Extract the (X, Y) coordinate from the center of the cell holding the provided text.  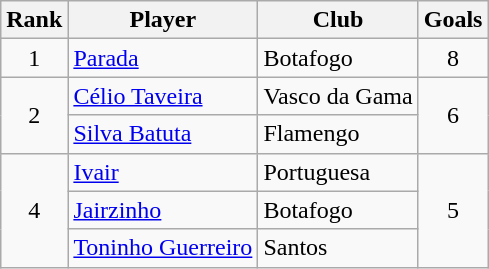
Club (338, 20)
Jairzinho (163, 210)
Parada (163, 58)
Santos (338, 248)
6 (453, 115)
5 (453, 210)
Vasco da Gama (338, 96)
Ivair (163, 172)
8 (453, 58)
4 (34, 210)
Flamengo (338, 134)
Portuguesa (338, 172)
Célio Taveira (163, 96)
Silva Batuta (163, 134)
Goals (453, 20)
Toninho Guerreiro (163, 248)
1 (34, 58)
Rank (34, 20)
Player (163, 20)
2 (34, 115)
